Pinpoint the cell where the given text exists, returning its [x, y] midpoint coordinate. 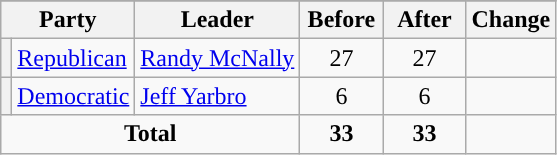
Party [68, 20]
Change [511, 20]
Before [342, 20]
Jeff Yarbro [218, 96]
Randy McNally [218, 58]
Leader [218, 20]
Republican [74, 58]
Democratic [74, 96]
Total [150, 134]
After [424, 20]
